For the text-containing cell, return its midpoint in [x, y] coordinate format. 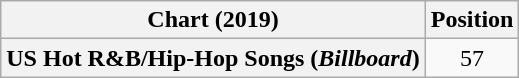
57 [472, 58]
Position [472, 20]
US Hot R&B/Hip-Hop Songs (Billboard) [213, 58]
Chart (2019) [213, 20]
